Provide the (X, Y) coordinate of the cell's center where the given text is located.  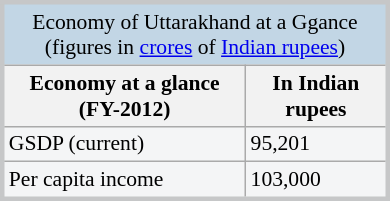
Economy of Uttarakhand at a Ggance(figures in crores of Indian rupees) (195, 34)
103,000 (317, 180)
Economy at a glance (FY-2012) (124, 96)
95,201 (317, 144)
In Indian rupees (317, 96)
Per capita income (124, 180)
GSDP (current) (124, 144)
